Determine the [x, y] coordinate at the center of the cell enclosing the given text.  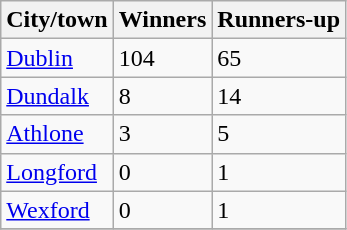
8 [162, 96]
Wexford [57, 210]
3 [162, 134]
Dublin [57, 58]
Athlone [57, 134]
Dundalk [57, 96]
Winners [162, 20]
Runners-up [279, 20]
Longford [57, 172]
104 [162, 58]
65 [279, 58]
City/town [57, 20]
5 [279, 134]
14 [279, 96]
